Capture the cell that displays the provided text and extract its [x, y] central coordinate. 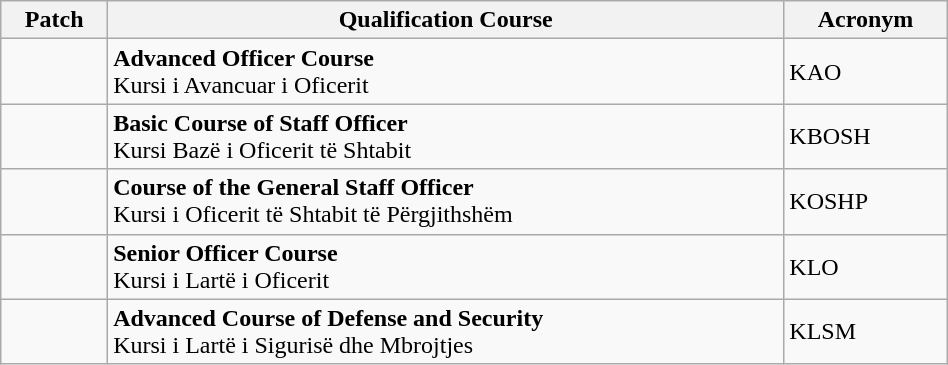
Acronym [866, 20]
Qualification Course [446, 20]
Course of the General Staff OfficerKursi i Oficerit të Shtabit të Përgjithshëm [446, 202]
Advanced Course of Defense and SecurityKursi i Lartë i Sigurisë dhe Mbrojtjes [446, 332]
Basic Course of Staff OfficerKursi Bazë i Oficerit të Shtabit [446, 136]
Advanced Officer CourseKursi i Avancuar i Oficerit [446, 72]
KLSM [866, 332]
KBOSH [866, 136]
KOSHP [866, 202]
KAO [866, 72]
Patch [54, 20]
KLO [866, 266]
Senior Officer CourseKursi i Lartë i Oficerit [446, 266]
